Return [x, y] of the center of cell containing provided text 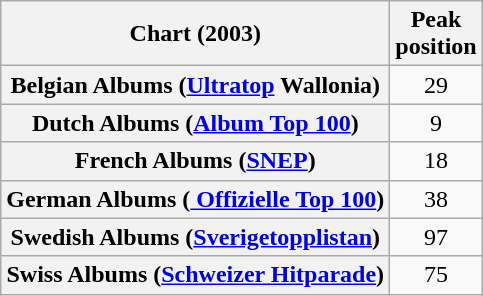
Belgian Albums (Ultratop Wallonia) [196, 85]
75 [436, 275]
29 [436, 85]
9 [436, 123]
German Albums ( Offizielle Top 100) [196, 199]
38 [436, 199]
Peakposition [436, 34]
Dutch Albums (Album Top 100) [196, 123]
18 [436, 161]
Swedish Albums (Sverigetopplistan) [196, 237]
Swiss Albums (Schweizer Hitparade) [196, 275]
Chart (2003) [196, 34]
97 [436, 237]
French Albums (SNEP) [196, 161]
